Provide the [x, y] coordinate of the cell's center where the given text is located.  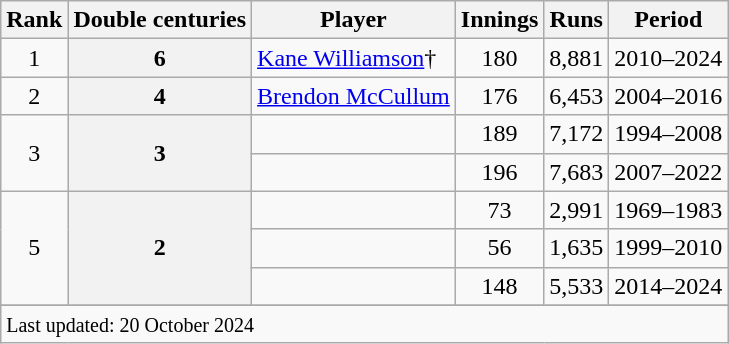
176 [499, 96]
Double centuries [160, 20]
189 [499, 134]
2,991 [576, 210]
2007–2022 [668, 172]
73 [499, 210]
196 [499, 172]
2010–2024 [668, 58]
5 [34, 248]
7,683 [576, 172]
148 [499, 286]
1994–2008 [668, 134]
5,533 [576, 286]
Period [668, 20]
6 [160, 58]
56 [499, 248]
Runs [576, 20]
4 [160, 96]
Player [354, 20]
Last updated: 20 October 2024 [364, 324]
180 [499, 58]
2014–2024 [668, 286]
1999–2010 [668, 248]
8,881 [576, 58]
Innings [499, 20]
7,172 [576, 134]
6,453 [576, 96]
2004–2016 [668, 96]
Brendon McCullum [354, 96]
Rank [34, 20]
Kane Williamson† [354, 58]
1969–1983 [668, 210]
1,635 [576, 248]
1 [34, 58]
